Find where the given text appears and provide that cell's center as [x, y] coordinate. 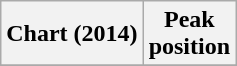
Peakposition [189, 34]
Chart (2014) [72, 34]
